From the cell containing the given text, extract its center point as [X, Y] coordinate. 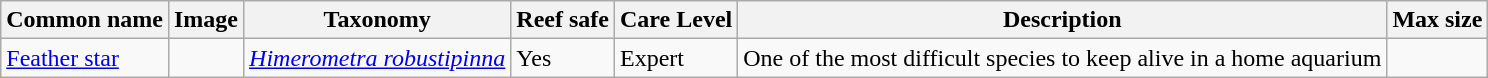
Image [206, 20]
Common name [85, 20]
Description [1062, 20]
Expert [676, 58]
Max size [1438, 20]
Reef safe [563, 20]
Feather star [85, 58]
Yes [563, 58]
Care Level [676, 20]
Taxonomy [378, 20]
Himerometra robustipinna [378, 58]
One of the most difficult species to keep alive in a home aquarium [1062, 58]
